Capture the cell that displays the provided text and extract its (x, y) central coordinate. 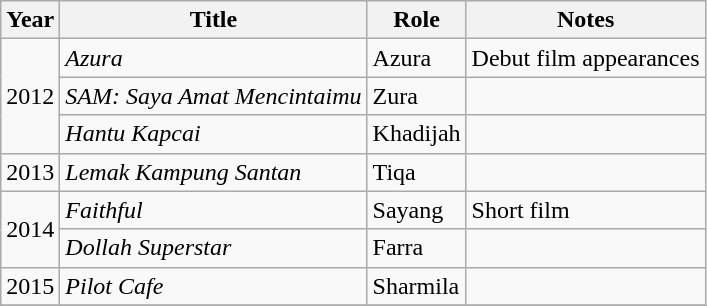
Short film (586, 210)
Pilot Cafe (214, 286)
Farra (416, 248)
2013 (30, 172)
Debut film appearances (586, 58)
2014 (30, 229)
Hantu Kapcai (214, 134)
SAM: Saya Amat Mencintaimu (214, 96)
Sharmila (416, 286)
Year (30, 20)
Dollah Superstar (214, 248)
2015 (30, 286)
Khadijah (416, 134)
2012 (30, 96)
Role (416, 20)
Title (214, 20)
Faithful (214, 210)
Tiqa (416, 172)
Zura (416, 96)
Lemak Kampung Santan (214, 172)
Sayang (416, 210)
Notes (586, 20)
